Output the (x, y) coordinate of the center of the cell containing the given text.  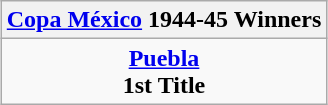
Puebla1st Title (164, 72)
Copa México 1944-45 Winners (164, 20)
